Locate the cell with the specified text and output its (x, y) center coordinate. 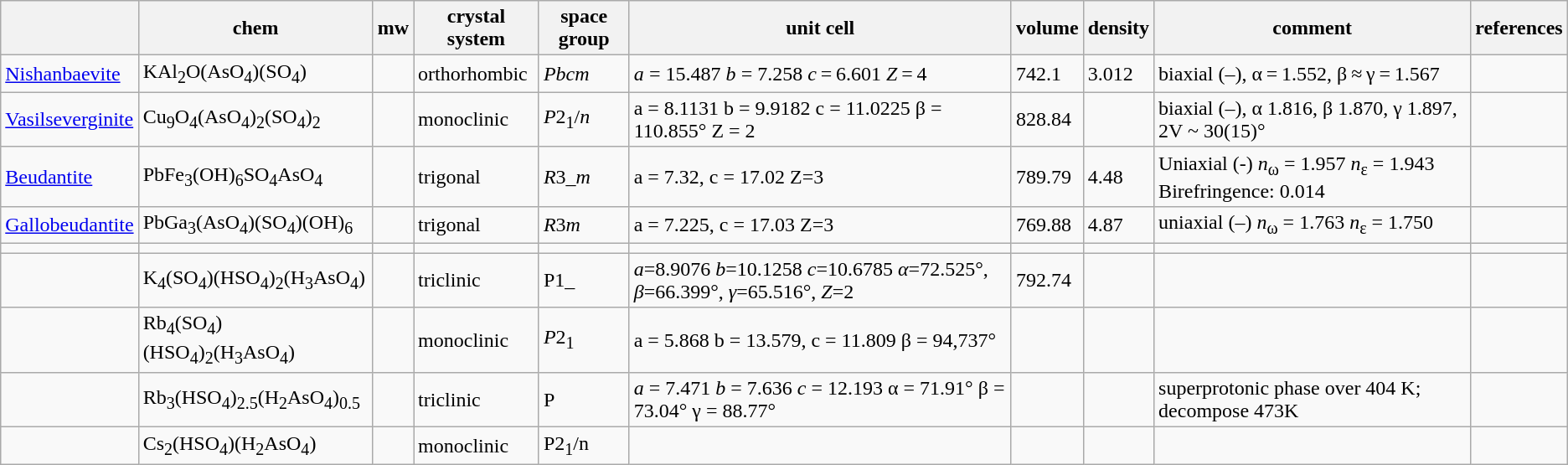
PbFe3(OH)6SO4AsO4 (255, 176)
R3_m (584, 176)
a = 5.868 b = 13.579, c = 11.809 β = 94,737° (820, 340)
P1_ (584, 280)
Rb4(SO4)(HSO4)2(H3AsO4) (255, 340)
biaxial (–), α 1.816, β 1.870, γ 1.897, 2V ~ 30(15)° (1313, 119)
unit cell (820, 28)
PbGa3(AsO4)(SO4)(OH)6 (255, 225)
orthorhombic (477, 74)
3.012 (1118, 74)
a = 7.225, c = 17.03 Z=3 (820, 225)
828.84 (1047, 119)
K4(SO4)(HSO4)2(H3AsO4) (255, 280)
density (1118, 28)
Pbcm (584, 74)
a = 15.487 b = 7.258 c = 6.601 Z = 4 (820, 74)
789.79 (1047, 176)
Vasilseverginite (70, 119)
P (584, 400)
Beudantite (70, 176)
chem (255, 28)
4.87 (1118, 225)
biaxial (–), α = 1.552, β ≈ γ = 1.567 (1313, 74)
Nishanbaevite (70, 74)
R3m (584, 225)
P21 (584, 340)
space group (584, 28)
Rb3(HSO4)2.5(H2AsO4)0.5 (255, 400)
references (1519, 28)
uniaxial (–) nω = 1.763 nε = 1.750 (1313, 225)
Gallobeudantite (70, 225)
superprotonic phase over 404 K; decompose 473K (1313, 400)
4.48 (1118, 176)
Cu9O4(AsO4)2(SO4)2 (255, 119)
crystal system (477, 28)
a = 7.32, c = 17.02 Z=3 (820, 176)
Cs2(HSO4)(H2AsO4) (255, 446)
a = 8.1131 b = 9.9182 c = 11.0225 β = 110.855° Z = 2 (820, 119)
mw (393, 28)
KAl2O(AsO4)(SO4) (255, 74)
742.1 (1047, 74)
Uniaxial (-) nω = 1.957 nε = 1.943 Birefringence: 0.014 (1313, 176)
a=8.9076 b=10.1258 c=10.6785 α=72.525°, β=66.399°, γ=65.516°, Z=2 (820, 280)
792.74 (1047, 280)
comment (1313, 28)
769.88 (1047, 225)
volume (1047, 28)
a = 7.471 b = 7.636 c = 12.193 α = 71.91° β = 73.04° γ = 88.77° (820, 400)
